Search for the cell housing the specified text and yield its [X, Y] center coordinate. 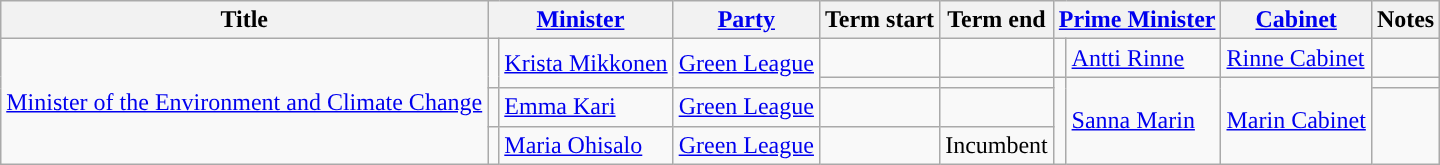
Minister of the Environment and Climate Change [244, 102]
Minister [580, 20]
Notes [1405, 20]
Marin Cabinet [1296, 120]
Krista Mikkonen [586, 64]
Title [244, 20]
Emma Kari [586, 107]
Rinne Cabinet [1296, 58]
Maria Ohisalo [586, 145]
Term start [879, 20]
Antti Rinne [1144, 58]
Prime Minister [1137, 20]
Party [746, 20]
Cabinet [1296, 20]
Incumbent [997, 145]
Term end [997, 20]
Sanna Marin [1144, 120]
